Extract the [x, y] coordinate from the center of the cell holding the provided text.  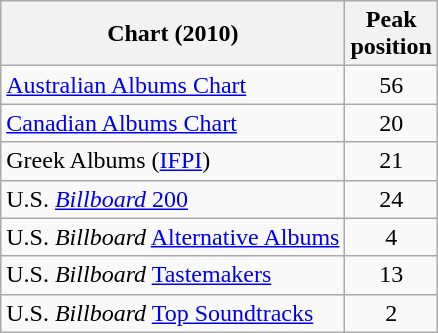
Chart (2010) [173, 34]
20 [391, 123]
21 [391, 161]
56 [391, 85]
Canadian Albums Chart [173, 123]
24 [391, 199]
U.S. Billboard 200 [173, 199]
Greek Albums (IFPI) [173, 161]
Australian Albums Chart [173, 85]
2 [391, 313]
U.S. Billboard Alternative Albums [173, 237]
U.S. Billboard Top Soundtracks [173, 313]
4 [391, 237]
13 [391, 275]
Peakposition [391, 34]
U.S. Billboard Tastemakers [173, 275]
